Search for the cell housing the specified text and yield its (x, y) center coordinate. 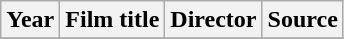
Source (302, 20)
Director (214, 20)
Year (30, 20)
Film title (112, 20)
